Search for the cell housing the specified text and yield its (X, Y) center coordinate. 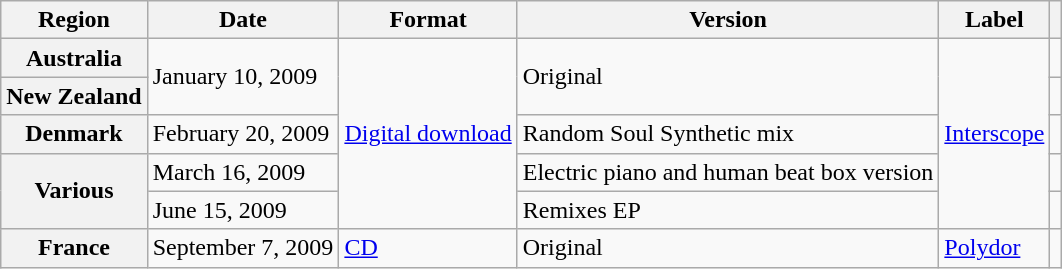
June 15, 2009 (243, 210)
Random Soul Synthetic mix (728, 134)
Version (728, 20)
Digital download (428, 134)
September 7, 2009 (243, 248)
March 16, 2009 (243, 172)
February 20, 2009 (243, 134)
Date (243, 20)
Format (428, 20)
Remixes EP (728, 210)
January 10, 2009 (243, 77)
Label (994, 20)
New Zealand (74, 96)
Denmark (74, 134)
Australia (74, 58)
CD (428, 248)
Interscope (994, 134)
Various (74, 191)
Polydor (994, 248)
France (74, 248)
Region (74, 20)
Electric piano and human beat box version (728, 172)
